For the text-containing cell, return its midpoint in (x, y) coordinate format. 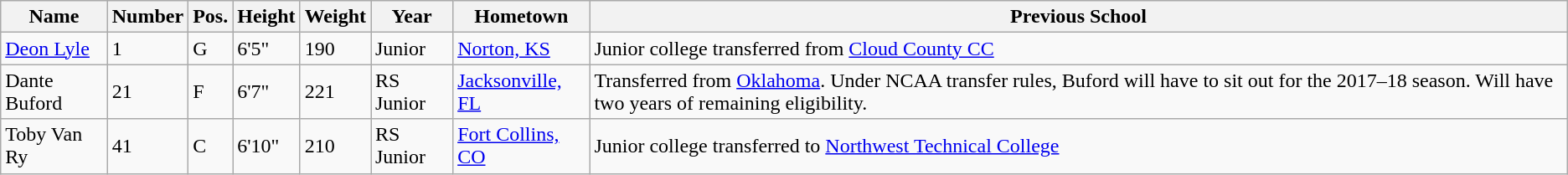
F (211, 92)
210 (335, 146)
Previous School (1079, 17)
Deon Lyle (54, 49)
41 (147, 146)
190 (335, 49)
221 (335, 92)
Fort Collins, CO (521, 146)
21 (147, 92)
Pos. (211, 17)
Norton, KS (521, 49)
Junior (411, 49)
Dante Buford (54, 92)
Number (147, 17)
1 (147, 49)
Jacksonville, FL (521, 92)
Junior college transferred from Cloud County CC (1079, 49)
C (211, 146)
Height (266, 17)
Year (411, 17)
6'10" (266, 146)
6'5" (266, 49)
Junior college transferred to Northwest Technical College (1079, 146)
6'7" (266, 92)
Weight (335, 17)
Name (54, 17)
G (211, 49)
Toby Van Ry (54, 146)
Hometown (521, 17)
